Find where the given text appears and provide that cell's center as [x, y] coordinate. 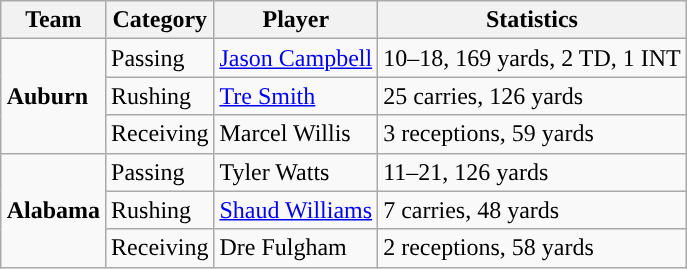
Player [296, 20]
Shaud Williams [296, 210]
Marcel Willis [296, 134]
Dre Fulgham [296, 248]
11–21, 126 yards [532, 172]
2 receptions, 58 yards [532, 248]
7 carries, 48 yards [532, 210]
Alabama [53, 210]
25 carries, 126 yards [532, 96]
10–18, 169 yards, 2 TD, 1 INT [532, 58]
Tyler Watts [296, 172]
Tre Smith [296, 96]
Team [53, 20]
3 receptions, 59 yards [532, 134]
Statistics [532, 20]
Jason Campbell [296, 58]
Category [160, 20]
Auburn [53, 96]
